Return the [x, y] coordinate for the center point of the cell that contains the specified text.  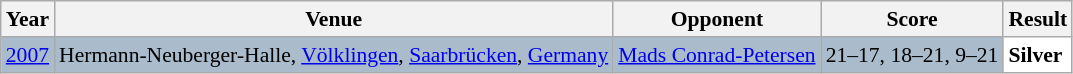
2007 [28, 55]
Score [912, 19]
21–17, 18–21, 9–21 [912, 55]
Year [28, 19]
Mads Conrad-Petersen [716, 55]
Venue [334, 19]
Hermann-Neuberger-Halle, Völklingen, Saarbrücken, Germany [334, 55]
Silver [1038, 55]
Opponent [716, 19]
Result [1038, 19]
